Output the (X, Y) coordinate of the center of the cell containing the given text.  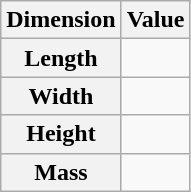
Length (61, 58)
Height (61, 134)
Dimension (61, 20)
Mass (61, 172)
Value (156, 20)
Width (61, 96)
